Pinpoint the cell where the given text exists, returning its [X, Y] midpoint coordinate. 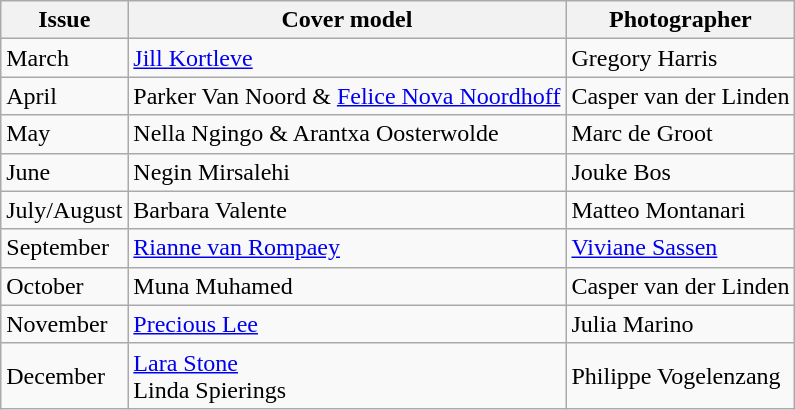
Matteo Montanari [680, 210]
Jouke Bos [680, 172]
Jill Kortleve [347, 58]
October [64, 286]
Barbara Valente [347, 210]
Viviane Sassen [680, 248]
July/August [64, 210]
Precious Lee [347, 324]
Negin Mirsalehi [347, 172]
Lara Stone Linda Spierings [347, 376]
Muna Muhamed [347, 286]
Issue [64, 20]
March [64, 58]
April [64, 96]
Nella Ngingo & Arantxa Oosterwolde [347, 134]
Marc de Groot [680, 134]
Cover model [347, 20]
September [64, 248]
Gregory Harris [680, 58]
May [64, 134]
Julia Marino [680, 324]
Photographer [680, 20]
Parker Van Noord & Felice Nova Noordhoff [347, 96]
June [64, 172]
November [64, 324]
Rianne van Rompaey [347, 248]
December [64, 376]
Philippe Vogelenzang [680, 376]
